Provide the [x, y] coordinate of the cell's center where the given text is located.  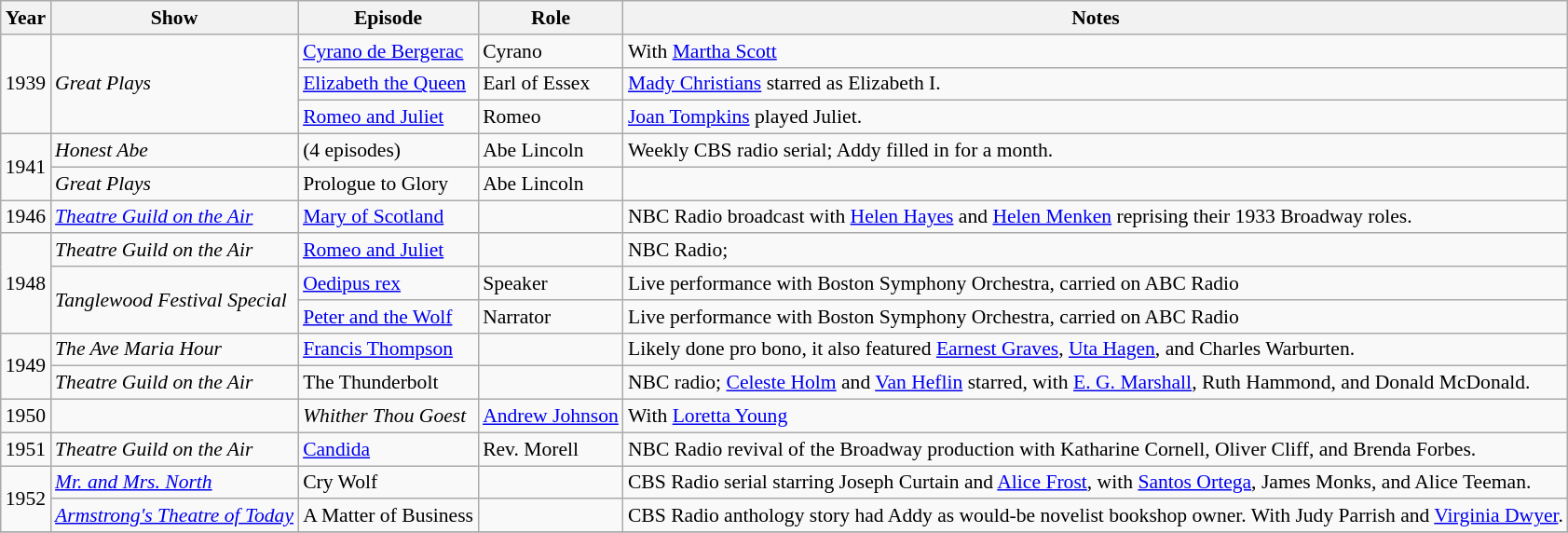
Whither Thou Goest [388, 417]
Narrator [551, 317]
Year [26, 18]
Peter and the Wolf [388, 317]
Francis Thompson [388, 349]
1949 [26, 365]
Weekly CBS radio serial; Addy filled in for a month. [1096, 151]
Role [551, 18]
Andrew Johnson [551, 417]
Rev. Morell [551, 449]
1939 [26, 84]
NBC Radio broadcast with Helen Hayes and Helen Menken reprising their 1933 Broadway roles. [1096, 217]
Candida [388, 449]
(4 episodes) [388, 151]
Notes [1096, 18]
1946 [26, 217]
Earl of Essex [551, 84]
Romeo [551, 117]
Cry Wolf [388, 483]
With Martha Scott [1096, 51]
Mr. and Mrs. North [174, 483]
Tanglewood Festival Special [174, 300]
With Loretta Young [1096, 417]
Likely done pro bono, it also featured Earnest Graves, Uta Hagen, and Charles Warburten. [1096, 349]
Elizabeth the Queen [388, 84]
The Ave Maria Hour [174, 349]
Show [174, 18]
Mary of Scotland [388, 217]
Speaker [551, 283]
1951 [26, 449]
Mady Christians starred as Elizabeth I. [1096, 84]
Cyrano de Bergerac [388, 51]
CBS Radio serial starring Joseph Curtain and Alice Frost, with Santos Ortega, James Monks, and Alice Teeman. [1096, 483]
Joan Tompkins played Juliet. [1096, 117]
Episode [388, 18]
NBC radio; Celeste Holm and Van Heflin starred, with E. G. Marshall, Ruth Hammond, and Donald McDonald. [1096, 383]
The Thunderbolt [388, 383]
CBS Radio anthology story had Addy as would-be novelist bookshop owner. With Judy Parrish and Virginia Dwyer. [1096, 516]
1950 [26, 417]
Cyrano [551, 51]
Honest Abe [174, 151]
Oedipus rex [388, 283]
Armstrong's Theatre of Today [174, 516]
1952 [26, 499]
Prologue to Glory [388, 184]
1948 [26, 283]
A Matter of Business [388, 516]
NBC Radio; [1096, 251]
NBC Radio revival of the Broadway production with Katharine Cornell, Oliver Cliff, and Brenda Forbes. [1096, 449]
1941 [26, 168]
